Pinpoint the cell where the given text exists, returning its (X, Y) midpoint coordinate. 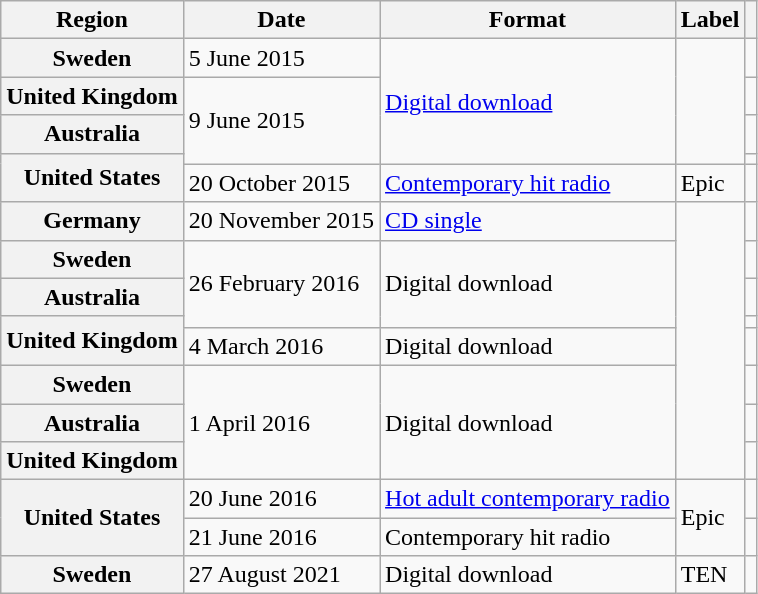
21 June 2016 (281, 537)
27 August 2021 (281, 575)
20 October 2015 (281, 183)
20 November 2015 (281, 221)
Germany (92, 221)
Label (710, 20)
Hot adult contemporary radio (528, 499)
Region (92, 20)
4 March 2016 (281, 346)
Format (528, 20)
20 June 2016 (281, 499)
CD single (528, 221)
TEN (710, 575)
1 April 2016 (281, 422)
26 February 2016 (281, 284)
Date (281, 20)
5 June 2015 (281, 58)
9 June 2015 (281, 120)
